Extract the [X, Y] coordinate from the center of the cell holding the provided text.  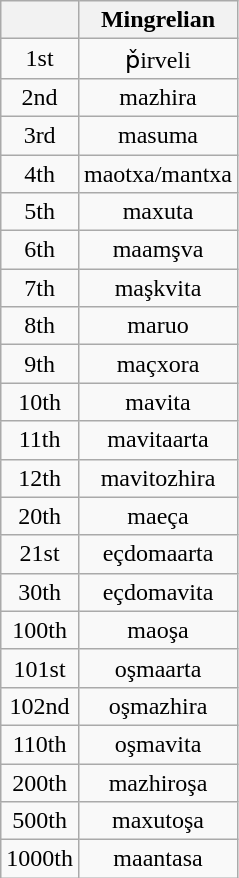
101st [40, 668]
4th [40, 173]
100th [40, 630]
mazhiroşa [158, 783]
mavita [158, 402]
Mingrelian [158, 20]
1000th [40, 859]
1st [40, 59]
12th [40, 478]
500th [40, 821]
8th [40, 326]
mazhira [158, 97]
oşmavita [158, 744]
102nd [40, 706]
2nd [40, 97]
maxutoşa [158, 821]
maruo [158, 326]
5th [40, 212]
6th [40, 250]
11th [40, 440]
eçdomaarta [158, 554]
masuma [158, 135]
maçxora [158, 364]
3rd [40, 135]
maamşva [158, 250]
maotxa/mantxa [158, 173]
mavitaarta [158, 440]
10th [40, 402]
oşmaarta [158, 668]
9th [40, 364]
30th [40, 592]
eçdomavita [158, 592]
oşmazhira [158, 706]
p̌irveli [158, 59]
maeça [158, 516]
mavitozhira [158, 478]
maantasa [158, 859]
20th [40, 516]
maxuta [158, 212]
200th [40, 783]
maşkvita [158, 288]
21st [40, 554]
7th [40, 288]
110th [40, 744]
maoşa [158, 630]
